Locate the cell with the specified text and output its [X, Y] center coordinate. 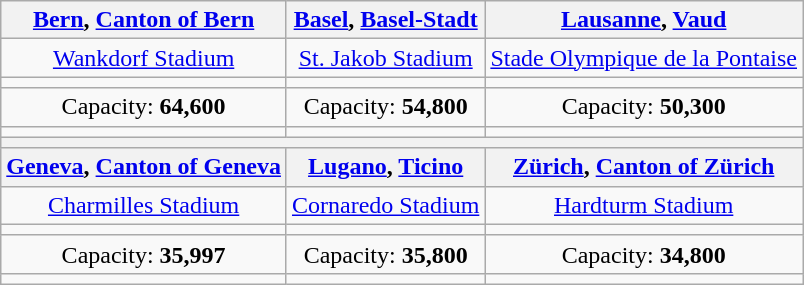
Capacity: 64,600 [144, 107]
Lausanne, Vaud [644, 20]
Capacity: 54,800 [385, 107]
Zürich, Canton of Zürich [644, 167]
Stade Olympique de la Pontaise [644, 58]
Geneva, Canton of Geneva [144, 167]
Capacity: 35,800 [385, 254]
Charmilles Stadium [144, 205]
Bern, Canton of Bern [144, 20]
Cornaredo Stadium [385, 205]
Wankdorf Stadium [144, 58]
St. Jakob Stadium [385, 58]
Capacity: 50,300 [644, 107]
Hardturm Stadium [644, 205]
Capacity: 34,800 [644, 254]
Capacity: 35,997 [144, 254]
Lugano, Ticino [385, 167]
Basel, Basel-Stadt [385, 20]
